Output the (x, y) coordinate of the center of the cell containing the given text.  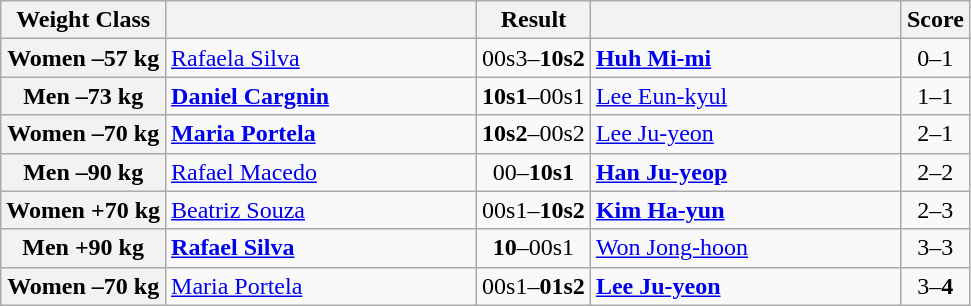
Rafaela Silva (322, 58)
Men –90 kg (84, 172)
00s1–10s2 (534, 210)
Men +90 kg (84, 248)
10–00s1 (534, 248)
Daniel Cargnin (322, 96)
00–10s1 (534, 172)
0–1 (935, 58)
3–4 (935, 286)
Han Ju-yeop (746, 172)
Men –73 kg (84, 96)
Lee Eun-kyul (746, 96)
Result (534, 20)
Rafael Silva (322, 248)
1–1 (935, 96)
Women +70 kg (84, 210)
Weight Class (84, 20)
Women –57 kg (84, 58)
00s1–01s2 (534, 286)
2–2 (935, 172)
Kim Ha-yun (746, 210)
10s2–00s2 (534, 134)
Score (935, 20)
Beatriz Souza (322, 210)
10s1–00s1 (534, 96)
Won Jong-hoon (746, 248)
3–3 (935, 248)
Rafael Macedo (322, 172)
Huh Mi-mi (746, 58)
00s3–10s2 (534, 58)
2–3 (935, 210)
2–1 (935, 134)
